Scan for the cell matching the given text and deliver its (X, Y) coordinate at center. 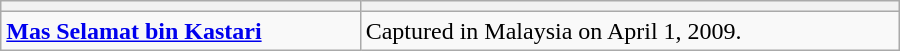
Mas Selamat bin Kastari (180, 31)
Captured in Malaysia on April 1, 2009. (630, 31)
